Determine the [X, Y] coordinate at the center of the cell enclosing the given text.  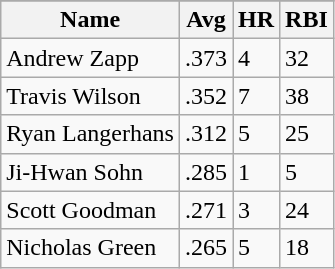
3 [256, 210]
7 [256, 96]
25 [307, 134]
1 [256, 172]
Scott Goodman [90, 210]
.373 [206, 58]
Andrew Zapp [90, 58]
Ji-Hwan Sohn [90, 172]
38 [307, 96]
Avg [206, 20]
4 [256, 58]
Name [90, 20]
32 [307, 58]
HR [256, 20]
.352 [206, 96]
RBI [307, 20]
Ryan Langerhans [90, 134]
24 [307, 210]
18 [307, 248]
.285 [206, 172]
Nicholas Green [90, 248]
.312 [206, 134]
.271 [206, 210]
Travis Wilson [90, 96]
.265 [206, 248]
